For the text-containing cell, return its midpoint in [x, y] coordinate format. 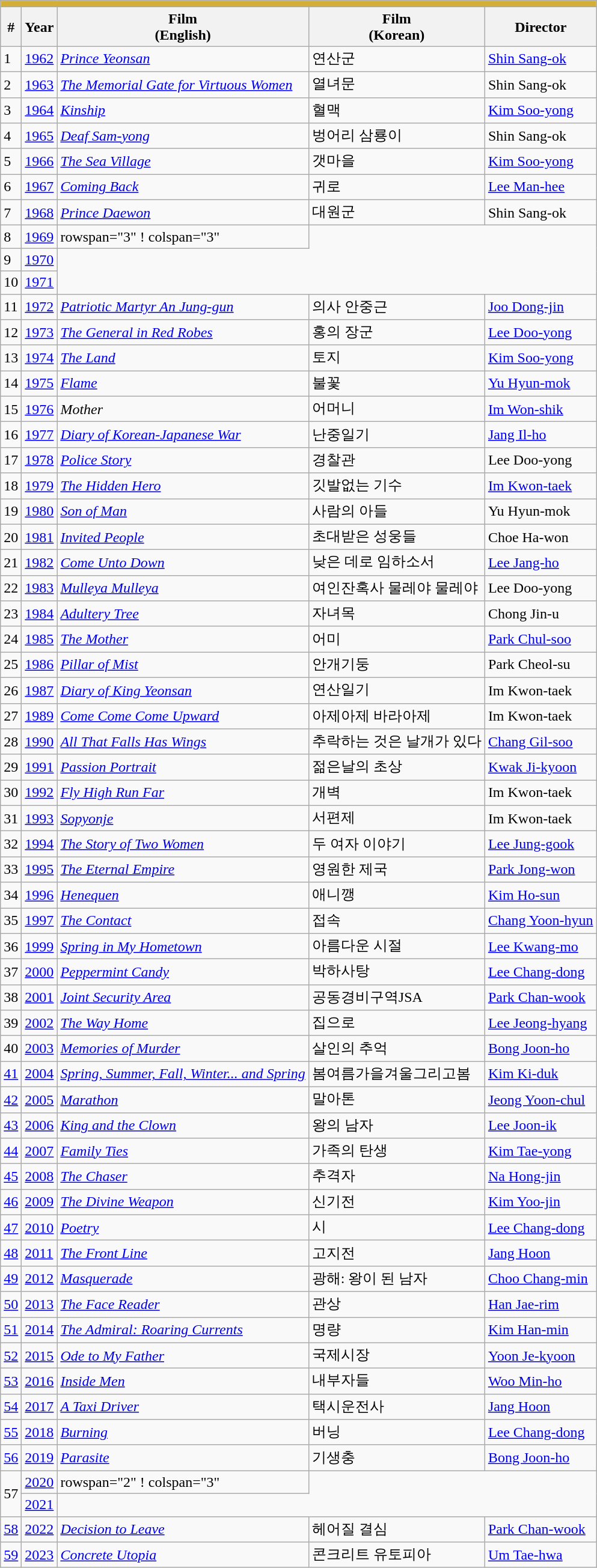
The Mother [183, 639]
국제시장 [397, 1356]
10 [11, 282]
1982 [40, 563]
공동경비구역JSA [397, 998]
박하사탕 [397, 972]
1963 [40, 84]
17 [11, 460]
Lee Jeong-hyang [540, 1023]
Prince Daewon [183, 213]
Joint Security Area [183, 998]
31 [11, 819]
Kim Yoo-jin [540, 1202]
Im Won-shik [540, 409]
1971 [40, 282]
2023 [40, 1555]
서편제 [397, 819]
Kinship [183, 111]
2013 [40, 1304]
시 [397, 1227]
15 [11, 409]
내부자들 [397, 1381]
2014 [40, 1331]
32 [11, 844]
초대받은 성웅들 [397, 537]
Henequen [183, 895]
The Contact [183, 921]
Year [40, 26]
8 [11, 237]
Choo Chang-min [540, 1279]
2015 [40, 1356]
9 [11, 260]
Film(English) [183, 26]
Adultery Tree [183, 614]
Joo Dong-jin [540, 307]
Spring, Summer, Fall, Winter... and Spring [183, 1075]
All That Falls Has Wings [183, 742]
The Story of Two Women [183, 844]
두 여자 이야기 [397, 844]
2017 [40, 1406]
39 [11, 1023]
The General in Red Robes [183, 333]
가족의 탄생 [397, 1152]
6 [11, 188]
34 [11, 895]
Family Ties [183, 1152]
Jang Il-ho [540, 435]
12 [11, 333]
고지전 [397, 1254]
버닝 [397, 1433]
The Divine Weapon [183, 1202]
낮은 데로 임하소서 [397, 563]
2002 [40, 1023]
Inside Men [183, 1381]
The Front Line [183, 1254]
59 [11, 1555]
말아톤 [397, 1100]
27 [11, 716]
Fly High Run Far [183, 793]
2018 [40, 1433]
봄여름가을겨울그리고봄 [397, 1075]
The Sea Village [183, 161]
49 [11, 1279]
1974 [40, 358]
2001 [40, 998]
1969 [40, 237]
1979 [40, 486]
혈맥 [397, 111]
Come Unto Down [183, 563]
신기전 [397, 1202]
여인잔혹사 물레야 물레야 [397, 588]
Director [540, 26]
52 [11, 1356]
귀로 [397, 188]
젊은날의 초상 [397, 767]
A Taxi Driver [183, 1406]
18 [11, 486]
11 [11, 307]
1980 [40, 512]
2006 [40, 1125]
The Chaser [183, 1177]
1965 [40, 136]
51 [11, 1331]
The Land [183, 358]
1964 [40, 111]
Lee Joon-ik [540, 1125]
2012 [40, 1279]
Lee Kwang-mo [540, 946]
1970 [40, 260]
55 [11, 1433]
Lee Jung-gook [540, 844]
Marathon [183, 1100]
The Admiral: Roaring Currents [183, 1331]
19 [11, 512]
14 [11, 383]
토지 [397, 358]
관상 [397, 1304]
불꽃 [397, 383]
29 [11, 767]
1 [11, 59]
Spring in My Hometown [183, 946]
Masquerade [183, 1279]
45 [11, 1177]
# [11, 26]
1999 [40, 946]
Coming Back [183, 188]
2016 [40, 1381]
Na Hong-jin [540, 1177]
54 [11, 1406]
어미 [397, 639]
Poetry [183, 1227]
아름다운 시절 [397, 946]
Peppermint Candy [183, 972]
Kim Han-min [540, 1331]
Police Story [183, 460]
2007 [40, 1152]
Deaf Sam-yong [183, 136]
Chong Jin-u [540, 614]
Memories of Murder [183, 1048]
rowspan="2" ! colspan="3" [183, 1482]
38 [11, 998]
Come Come Come Upward [183, 716]
47 [11, 1227]
28 [11, 742]
Um Tae-hwa [540, 1555]
Son of Man [183, 512]
기생충 [397, 1458]
Chang Yoon-hyun [540, 921]
영원한 제국 [397, 869]
Yoon Je-kyoon [540, 1356]
1994 [40, 844]
1993 [40, 819]
2005 [40, 1100]
The Face Reader [183, 1304]
58 [11, 1529]
1968 [40, 213]
16 [11, 435]
Jeong Yoon-chul [540, 1100]
의사 안중근 [397, 307]
37 [11, 972]
Kim Ho-sun [540, 895]
Prince Yeonsan [183, 59]
1987 [40, 690]
Park Chul-soo [540, 639]
1989 [40, 716]
어머니 [397, 409]
1995 [40, 869]
대원군 [397, 213]
Burning [183, 1433]
The Way Home [183, 1023]
1976 [40, 409]
1983 [40, 588]
25 [11, 665]
Concrete Utopia [183, 1555]
Park Jong-won [540, 869]
깃발없는 기수 [397, 486]
1972 [40, 307]
2008 [40, 1177]
48 [11, 1254]
2011 [40, 1254]
연산군 [397, 59]
46 [11, 1202]
50 [11, 1304]
33 [11, 869]
갯마을 [397, 161]
57 [11, 1493]
21 [11, 563]
추격자 [397, 1177]
13 [11, 358]
Pillar of Mist [183, 665]
1996 [40, 895]
개벽 [397, 793]
벙어리 삼룡이 [397, 136]
안개기둥 [397, 665]
Mulleya Mulleya [183, 588]
43 [11, 1125]
경찰관 [397, 460]
42 [11, 1100]
2021 [40, 1505]
연산일기 [397, 690]
사람의 아들 [397, 512]
접속 [397, 921]
2000 [40, 972]
2004 [40, 1075]
Kwak Ji-kyoon [540, 767]
Invited People [183, 537]
23 [11, 614]
5 [11, 161]
2022 [40, 1529]
택시운전사 [397, 1406]
Decision to Leave [183, 1529]
집으로 [397, 1023]
난중일기 [397, 435]
King and the Clown [183, 1125]
44 [11, 1152]
56 [11, 1458]
1981 [40, 537]
53 [11, 1381]
1973 [40, 333]
24 [11, 639]
콘크리트 유토피아 [397, 1555]
3 [11, 111]
35 [11, 921]
rowspan="3" ! colspan="3" [183, 237]
광해: 왕이 된 남자 [397, 1279]
40 [11, 1048]
자녀목 [397, 614]
추락하는 것은 날개가 있다 [397, 742]
2009 [40, 1202]
1978 [40, 460]
Patriotic Martyr An Jung-gun [183, 307]
1967 [40, 188]
Lee Jang-ho [540, 563]
살인의 추억 [397, 1048]
2003 [40, 1048]
1985 [40, 639]
Flame [183, 383]
30 [11, 793]
The Hidden Hero [183, 486]
Ode to My Father [183, 1356]
Mother [183, 409]
Parasite [183, 1458]
22 [11, 588]
26 [11, 690]
7 [11, 213]
Park Cheol-su [540, 665]
1975 [40, 383]
Choe Ha-won [540, 537]
1986 [40, 665]
1991 [40, 767]
36 [11, 946]
Han Jae-rim [540, 1304]
Kim Ki-duk [540, 1075]
열녀문 [397, 84]
Film(Korean) [397, 26]
2 [11, 84]
Lee Man-hee [540, 188]
Sopyonje [183, 819]
명량 [397, 1331]
애니깽 [397, 895]
Woo Min-ho [540, 1381]
Diary of King Yeonsan [183, 690]
Diary of Korean-Japanese War [183, 435]
The Memorial Gate for Virtuous Women [183, 84]
2010 [40, 1227]
1984 [40, 614]
1977 [40, 435]
4 [11, 136]
1962 [40, 59]
20 [11, 537]
Chang Gil-soo [540, 742]
헤어질 결심 [397, 1529]
1992 [40, 793]
2019 [40, 1458]
홍의 장군 [397, 333]
The Eternal Empire [183, 869]
왕의 남자 [397, 1125]
아제아제 바라아제 [397, 716]
Kim Tae-yong [540, 1152]
41 [11, 1075]
Passion Portrait [183, 767]
1997 [40, 921]
1990 [40, 742]
1966 [40, 161]
2020 [40, 1482]
